Extract the [x, y] coordinate from the center of the cell holding the provided text.  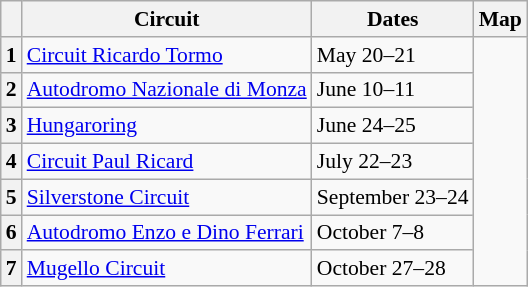
2 [12, 90]
Dates [393, 19]
October 27–28 [393, 269]
Autodromo Nazionale di Monza [167, 90]
Map [500, 19]
Circuit Ricardo Tormo [167, 55]
Circuit [167, 19]
May 20–21 [393, 55]
Autodromo Enzo e Dino Ferrari [167, 233]
Silverstone Circuit [167, 197]
5 [12, 197]
June 10–11 [393, 90]
1 [12, 55]
September 23–24 [393, 197]
7 [12, 269]
June 24–25 [393, 126]
Mugello Circuit [167, 269]
Hungaroring [167, 126]
6 [12, 233]
July 22–23 [393, 162]
October 7–8 [393, 233]
Circuit Paul Ricard [167, 162]
4 [12, 162]
3 [12, 126]
